Identify which cell holds the provided text, then report its [x, y] central coordinate. 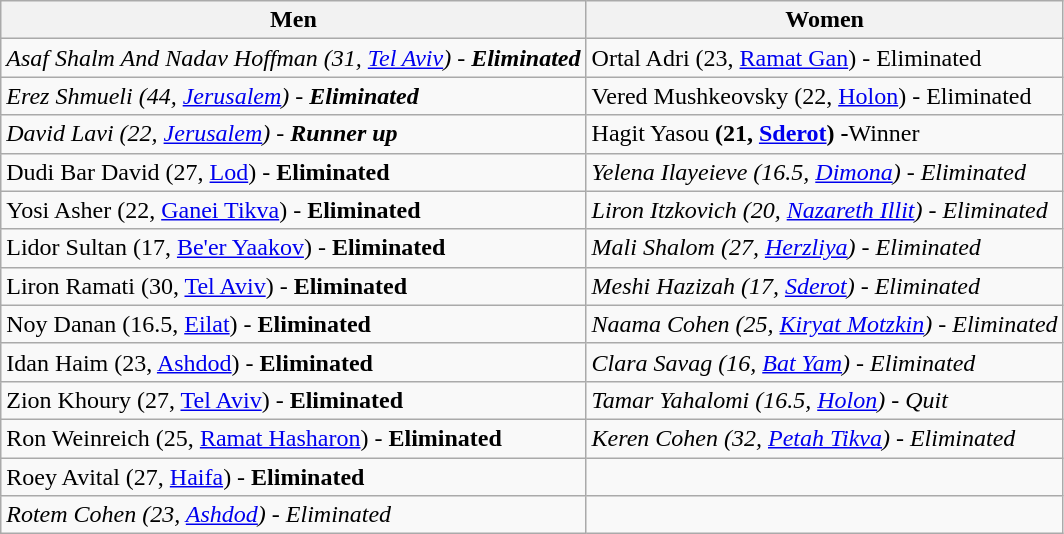
Ron Weinreich (25, Ramat Hasharon) - Eliminated [294, 438]
Zion Khoury (27, Tel Aviv) - Eliminated [294, 400]
Liron Ramati (30, Tel Aviv) - Eliminated [294, 286]
Yelena Ilayeieve (16.5, Dimona) - Eliminated [824, 172]
Keren Cohen (32, Petah Tikva) - Eliminated [824, 438]
Meshi Hazizah (17, Sderot) - Eliminated [824, 286]
Rotem Cohen (23, Ashdod) - Eliminated [294, 515]
Hagit Yasou (21, Sderot) -Winner [824, 134]
Mali Shalom (27, Herzliya) - Eliminated [824, 248]
Yosi Asher (22, Ganei Tikva) - Eliminated [294, 210]
Liron Itzkovich (20, Nazareth Illit) - Eliminated [824, 210]
Vered Mushkeovsky (22, Holon) - Eliminated [824, 96]
Women [824, 20]
Ortal Adri (23, Ramat Gan) - Eliminated [824, 58]
Lidor Sultan (17, Be'er Yaakov) - Eliminated [294, 248]
David Lavi (22, Jerusalem) - Runner up [294, 134]
Asaf Shalm And Nadav Hoffman (31, Tel Aviv) - Eliminated [294, 58]
Men [294, 20]
Roey Avital (27, Haifa) - Eliminated [294, 477]
Erez Shmueli (44, Jerusalem) - Eliminated [294, 96]
Noy Danan (16.5, Eilat) - Eliminated [294, 324]
Clara Savag (16, Bat Yam) - Eliminated [824, 362]
Idan Haim (23, Ashdod) - Eliminated [294, 362]
Naama Cohen (25, Kiryat Motzkin) - Eliminated [824, 324]
Tamar Yahalomi (16.5, Holon) - Quit [824, 400]
Dudi Bar David (27, Lod) - Eliminated [294, 172]
